Extract the (X, Y) coordinate from the center of the cell holding the provided text.  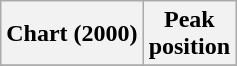
Peakposition (189, 34)
Chart (2000) (72, 34)
